Capture the cell that displays the provided text and extract its (x, y) central coordinate. 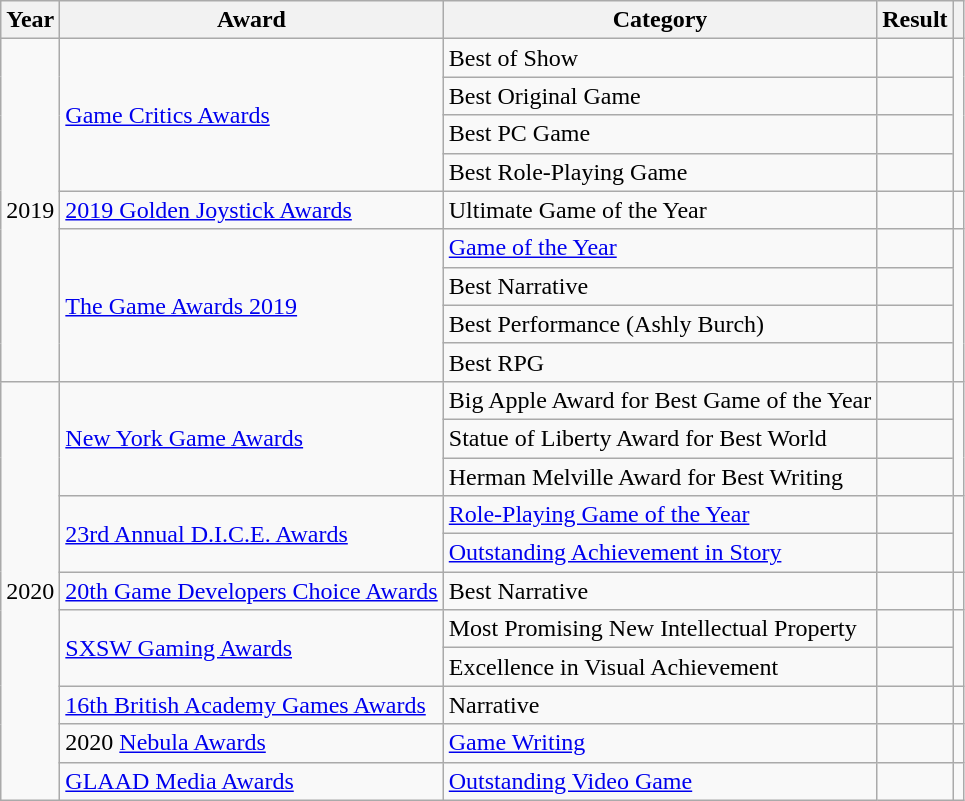
Game of the Year (660, 248)
Statue of Liberty Award for Best World (660, 438)
Herman Melville Award for Best Writing (660, 477)
2020 (30, 590)
SXSW Gaming Awards (252, 648)
Game Critics Awards (252, 115)
The Game Awards 2019 (252, 305)
Best of Show (660, 58)
23rd Annual D.I.C.E. Awards (252, 534)
GLAAD Media Awards (252, 781)
New York Game Awards (252, 438)
2019 (30, 210)
Most Promising New Intellectual Property (660, 629)
2020 Nebula Awards (252, 743)
2019 Golden Joystick Awards (252, 210)
Big Apple Award for Best Game of the Year (660, 400)
Category (660, 20)
Award (252, 20)
Ultimate Game of the Year (660, 210)
Excellence in Visual Achievement (660, 667)
Game Writing (660, 743)
Best Original Game (660, 96)
Result (915, 20)
Best Performance (Ashly Burch) (660, 324)
Best Role-Playing Game (660, 172)
Best PC Game (660, 134)
Year (30, 20)
Role-Playing Game of the Year (660, 515)
20th Game Developers Choice Awards (252, 591)
Narrative (660, 705)
Best RPG (660, 362)
Outstanding Video Game (660, 781)
16th British Academy Games Awards (252, 705)
Outstanding Achievement in Story (660, 553)
